Search for the cell housing the specified text and yield its [X, Y] center coordinate. 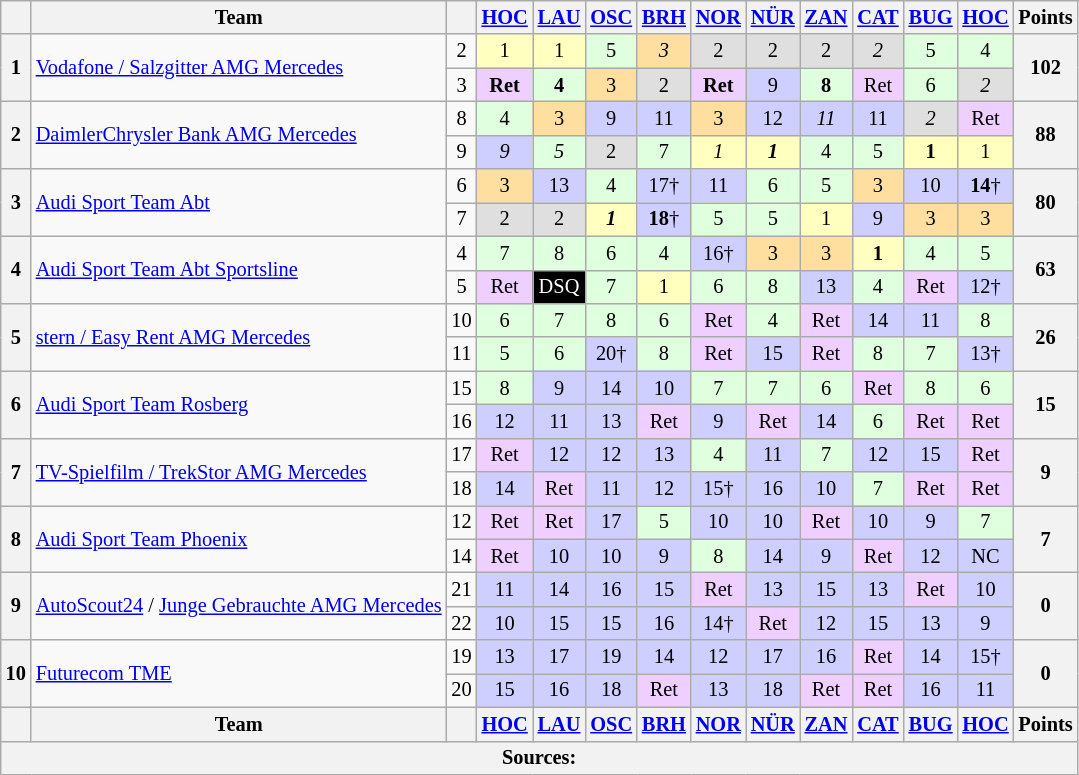
Sources: [540, 758]
102 [1046, 68]
22 [462, 623]
13† [985, 354]
18† [664, 219]
80 [1046, 202]
Futurecom TME [239, 674]
63 [1046, 270]
NC [985, 556]
DSQ [560, 287]
88 [1046, 134]
20† [611, 354]
Vodafone / Salzgitter AMG Mercedes [239, 68]
16† [718, 253]
Audi Sport Team Rosberg [239, 404]
Audi Sport Team Abt [239, 202]
20 [462, 690]
26 [1046, 336]
Audi Sport Team Phoenix [239, 538]
AutoScout24 / Junge Gebrauchte AMG Mercedes [239, 606]
12† [985, 287]
17† [664, 186]
21 [462, 589]
Audi Sport Team Abt Sportsline [239, 270]
stern / Easy Rent AMG Mercedes [239, 336]
TV-Spielfilm / TrekStor AMG Mercedes [239, 472]
DaimlerChrysler Bank AMG Mercedes [239, 134]
